Capture the cell that displays the provided text and extract its [x, y] central coordinate. 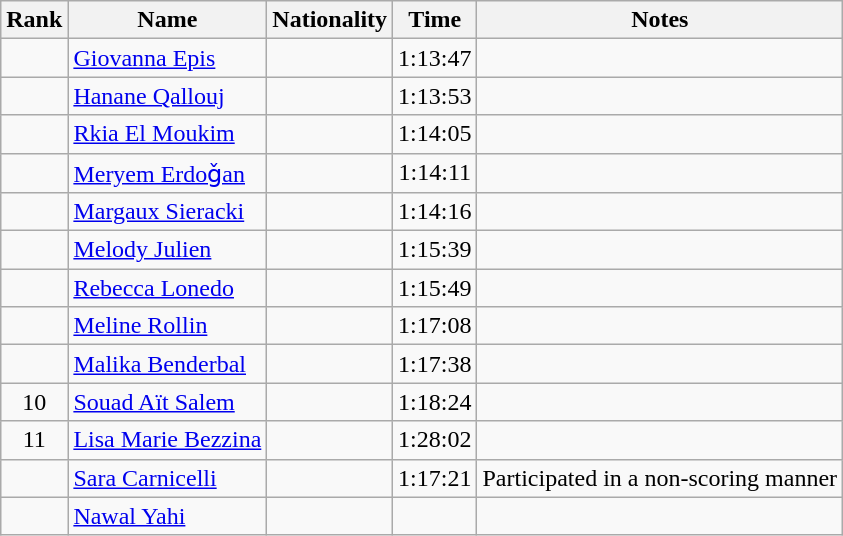
Malika Benderbal [168, 364]
Nationality [330, 20]
Nawal Yahi [168, 516]
11 [34, 440]
Time [435, 20]
Name [168, 20]
Rkia El Moukim [168, 134]
Lisa Marie Bezzina [168, 440]
1:15:39 [435, 250]
1:13:47 [435, 58]
Sara Carnicelli [168, 478]
1:17:38 [435, 364]
Meryem Erdoǧan [168, 173]
Participated in a non-scoring manner [660, 478]
Hanane Qallouj [168, 96]
Rebecca Lonedo [168, 288]
1:14:05 [435, 134]
Giovanna Epis [168, 58]
Rank [34, 20]
Margaux Sieracki [168, 212]
10 [34, 402]
1:13:53 [435, 96]
1:14:16 [435, 212]
1:28:02 [435, 440]
Meline Rollin [168, 326]
1:15:49 [435, 288]
1:17:08 [435, 326]
1:14:11 [435, 173]
1:17:21 [435, 478]
Notes [660, 20]
Souad Aït Salem [168, 402]
1:18:24 [435, 402]
Melody Julien [168, 250]
